Output the (x, y) coordinate of the center of the cell containing the given text.  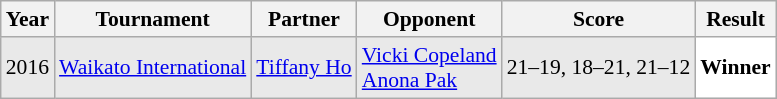
Waikato International (152, 68)
Result (736, 19)
2016 (28, 68)
Opponent (430, 19)
Vicki Copeland Anona Pak (430, 68)
21–19, 18–21, 21–12 (599, 68)
Tiffany Ho (304, 68)
Year (28, 19)
Score (599, 19)
Partner (304, 19)
Winner (736, 68)
Tournament (152, 19)
